Locate the cell with the specified text and output its (x, y) center coordinate. 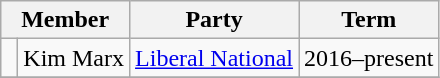
Liberal National (214, 58)
Term (369, 20)
Party (214, 20)
Kim Marx (74, 58)
Member (66, 20)
2016–present (369, 58)
